Scan for the cell matching the given text and deliver its [X, Y] coordinate at center. 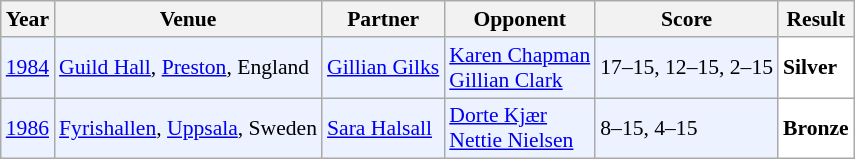
Karen Chapman Gillian Clark [520, 68]
Score [686, 19]
Year [28, 19]
17–15, 12–15, 2–15 [686, 68]
Venue [188, 19]
Result [816, 19]
8–15, 4–15 [686, 128]
Silver [816, 68]
Dorte Kjær Nettie Nielsen [520, 128]
Fyrishallen, Uppsala, Sweden [188, 128]
Guild Hall, Preston, England [188, 68]
Bronze [816, 128]
1986 [28, 128]
Gillian Gilks [383, 68]
Partner [383, 19]
Sara Halsall [383, 128]
1984 [28, 68]
Opponent [520, 19]
